Detect which cell encompasses the target text, then output its [x, y] center coordinate. 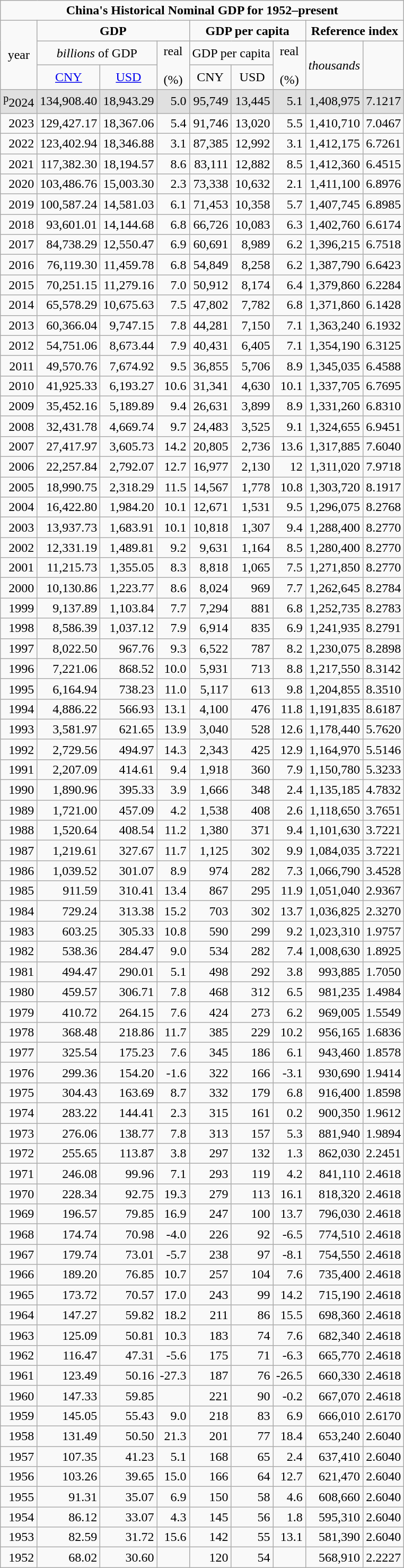
7.0 [173, 285]
1,331,260 [334, 406]
1,408,975 [334, 102]
2.6170 [384, 1416]
2013 [19, 325]
1975 [19, 1093]
54 [252, 1557]
1.4984 [384, 992]
1,135,185 [334, 790]
59.82 [128, 1315]
1,103.84 [128, 608]
1,984.20 [128, 507]
408 [252, 810]
50.50 [128, 1436]
5,189.89 [128, 406]
billions of GDP [97, 53]
71 [252, 1355]
8,174 [252, 285]
1,402,760 [334, 224]
54,751.06 [69, 345]
6.3125 [384, 345]
1,666 [210, 790]
147.33 [69, 1396]
189.20 [69, 1275]
1.5549 [384, 1012]
104 [252, 1275]
2014 [19, 305]
175 [210, 1355]
8,024 [210, 588]
6,405 [252, 345]
10,130.86 [69, 588]
6.8310 [384, 406]
1986 [19, 871]
2.2451 [384, 1154]
91.31 [69, 1497]
6.3 [289, 224]
568,910 [334, 1557]
7,782 [252, 305]
621,470 [334, 1477]
911.59 [69, 891]
83,111 [210, 164]
322 [210, 1072]
87,385 [210, 144]
125.09 [69, 1335]
2,729.56 [69, 749]
132 [252, 1154]
301.07 [128, 871]
667,070 [334, 1396]
6.4588 [384, 366]
494.47 [69, 972]
1,241,935 [334, 628]
5.7 [289, 204]
243 [210, 1295]
7.9718 [384, 467]
1,230,075 [334, 648]
p2024 [19, 102]
119 [252, 1174]
47.31 [128, 1355]
360 [252, 769]
145 [210, 1517]
1,489.81 [128, 548]
595,310 [334, 1517]
1,371,860 [334, 305]
2008 [19, 426]
1963 [19, 1335]
603.25 [69, 931]
299.36 [69, 1072]
900,350 [334, 1113]
6.2284 [384, 285]
305.33 [128, 931]
424 [210, 1012]
27,417.97 [69, 446]
60,366.04 [69, 325]
-6.3 [289, 1355]
183 [210, 1335]
26,631 [210, 406]
498 [210, 972]
18,346.88 [128, 144]
1994 [19, 709]
6.7518 [384, 245]
84,738.29 [69, 245]
35,452.16 [69, 406]
82.59 [69, 1537]
33.07 [128, 1517]
1,023,310 [334, 931]
956,165 [334, 1032]
77 [252, 1436]
325.54 [69, 1052]
2010 [19, 386]
2.9367 [384, 891]
179.74 [69, 1254]
1990 [19, 790]
1,363,240 [334, 325]
47,802 [210, 305]
2012 [19, 345]
70,251.15 [69, 285]
1,538 [210, 810]
698,360 [334, 1315]
1952 [19, 1557]
13.9 [173, 729]
131.49 [69, 1436]
306.71 [128, 992]
211 [210, 1315]
56 [252, 1517]
2000 [19, 588]
1.9894 [384, 1133]
-1.6 [173, 1072]
1988 [19, 830]
348 [252, 790]
930,690 [334, 1072]
1,407,745 [334, 204]
8.6187 [384, 709]
30.60 [128, 1557]
313 [210, 1133]
1,271,850 [334, 568]
18,194.57 [128, 164]
345 [210, 1052]
2,207.09 [69, 769]
787 [252, 648]
15.6 [173, 1537]
1972 [19, 1154]
3,040 [210, 729]
201 [210, 1436]
174.74 [69, 1234]
1981 [19, 972]
31,341 [210, 386]
229 [252, 1032]
123.49 [69, 1375]
Reference index [354, 31]
4.3 [173, 1517]
86 [252, 1315]
8,818 [210, 568]
969,005 [334, 1012]
11.5 [173, 487]
5,117 [210, 689]
1983 [19, 931]
5.0 [173, 102]
304.43 [69, 1093]
6,914 [210, 628]
7.6040 [384, 446]
16.9 [173, 1214]
332 [210, 1093]
1,311,020 [334, 467]
2007 [19, 446]
1,531 [252, 507]
14,144.68 [128, 224]
71,453 [210, 204]
22,257.84 [69, 467]
3.4528 [384, 871]
414.61 [128, 769]
3.9 [173, 790]
11.0 [173, 689]
11.2 [173, 830]
187 [210, 1375]
9,747.15 [128, 325]
55 [252, 1537]
76 [252, 1375]
1966 [19, 1275]
534 [210, 951]
103,486.76 [69, 184]
1,252,735 [334, 608]
15,003.30 [128, 184]
7.1217 [384, 102]
283.22 [69, 1113]
637,410 [334, 1457]
31.72 [128, 1537]
12,882 [252, 164]
735,400 [334, 1275]
7.3 [289, 871]
8,673.44 [128, 345]
313.38 [128, 911]
410.72 [69, 1012]
2006 [19, 467]
1,101,630 [334, 830]
1962 [19, 1355]
54,849 [210, 265]
10,675.63 [128, 305]
3,581.97 [69, 729]
117,382.30 [69, 164]
18.2 [173, 1315]
2.6 [289, 810]
7,294 [210, 608]
129,427.17 [69, 123]
16,977 [210, 467]
754,550 [334, 1254]
6.5 [289, 992]
7.4 [289, 951]
5,931 [210, 669]
44,281 [210, 325]
1.8925 [384, 951]
264.15 [128, 1012]
862,030 [334, 1154]
168 [210, 1457]
284.47 [128, 951]
138.77 [128, 1133]
50.16 [128, 1375]
1964 [19, 1315]
19.3 [173, 1194]
273 [252, 1012]
13.4 [173, 891]
218.86 [128, 1032]
3,525 [252, 426]
1984 [19, 911]
1,118,650 [334, 810]
228.34 [69, 1194]
5.3233 [384, 769]
408.54 [128, 830]
2.1 [289, 184]
18.4 [289, 1436]
1997 [19, 648]
7,674.92 [128, 366]
1978 [19, 1032]
6.8976 [384, 184]
179 [252, 1093]
1,219.61 [69, 851]
China's Historical Nominal GDP for 1952–present [203, 11]
1,164 [252, 548]
6.1932 [384, 325]
666,010 [334, 1416]
1955 [19, 1497]
150 [210, 1497]
459.57 [69, 992]
1,411,100 [334, 184]
10,083 [252, 224]
2018 [19, 224]
4.6 [289, 1497]
796,030 [334, 1214]
8.2791 [384, 628]
713 [252, 669]
8.7 [173, 1093]
2023 [19, 123]
13,445 [252, 102]
1,520.64 [69, 830]
1,410,710 [334, 123]
15.0 [173, 1477]
16,422.80 [69, 507]
68.02 [69, 1557]
10.7 [173, 1275]
295 [252, 891]
66,726 [210, 224]
12 [289, 467]
2011 [19, 366]
2,736 [252, 446]
5,706 [252, 366]
79.85 [128, 1214]
292 [252, 972]
1959 [19, 1416]
9.3 [173, 648]
59.85 [128, 1396]
2020 [19, 184]
147.27 [69, 1315]
8.3142 [384, 669]
2,130 [252, 467]
4.7832 [384, 790]
123,402.94 [69, 144]
73,338 [210, 184]
10.0 [173, 669]
50.81 [128, 1335]
41.23 [128, 1457]
70.57 [128, 1295]
1,721.00 [69, 810]
1979 [19, 1012]
9.9 [289, 851]
1,918 [210, 769]
-8.1 [289, 1254]
100,587.24 [69, 204]
10.2 [289, 1032]
1960 [19, 1396]
1,262,645 [334, 588]
32,431.78 [69, 426]
538.36 [69, 951]
1,317,885 [334, 446]
65,578.29 [69, 305]
18,943.29 [128, 102]
299 [252, 931]
1,280,400 [334, 548]
64 [252, 1477]
590 [210, 931]
1,037.12 [128, 628]
1977 [19, 1052]
1.8598 [384, 1093]
10.3 [173, 1335]
2,343 [210, 749]
2009 [19, 406]
12,671 [210, 507]
2003 [19, 527]
2.2227 [384, 1557]
476 [252, 709]
368.48 [69, 1032]
39.65 [128, 1477]
76,119.30 [69, 265]
9,631 [210, 548]
12,331.19 [69, 548]
9,137.89 [69, 608]
1.8 [289, 1517]
315 [210, 1113]
6.4 [289, 285]
-3.1 [289, 1072]
1,778 [252, 487]
1,084,035 [334, 851]
5.5146 [384, 749]
395.33 [128, 790]
1992 [19, 749]
1.9757 [384, 931]
297 [210, 1154]
494.97 [128, 749]
1,066,790 [334, 871]
year [19, 55]
6.7261 [384, 144]
161 [252, 1113]
1,288,400 [334, 527]
99 [252, 1295]
1,125 [210, 851]
660,330 [334, 1375]
-26.5 [289, 1375]
276.06 [69, 1133]
10,358 [252, 204]
60,691 [210, 245]
92.75 [128, 1194]
1,164,970 [334, 749]
-6.5 [289, 1234]
58 [252, 1497]
818,320 [334, 1194]
218 [210, 1416]
6.6174 [384, 224]
83 [252, 1416]
581,390 [334, 1537]
12.6 [289, 729]
867 [210, 891]
468 [210, 992]
290.01 [128, 972]
729.24 [69, 911]
95,749 [210, 102]
835 [252, 628]
5.7620 [384, 729]
246.08 [69, 1174]
1967 [19, 1254]
157 [252, 1133]
969 [252, 588]
36,855 [210, 366]
9.7 [173, 426]
113.87 [128, 1154]
1,204,855 [334, 689]
70.98 [128, 1234]
1,051,040 [334, 891]
1,150,780 [334, 769]
967.76 [128, 648]
2,318.29 [128, 487]
21.3 [173, 1436]
10.6 [173, 386]
385 [210, 1032]
1,303,720 [334, 487]
1970 [19, 1194]
1987 [19, 851]
55.43 [128, 1416]
1,354,190 [334, 345]
86.12 [69, 1517]
6.7695 [384, 386]
11,459.78 [128, 265]
40,431 [210, 345]
15.2 [173, 911]
35.07 [128, 1497]
1974 [19, 1113]
738.23 [128, 689]
1.6836 [384, 1032]
8.3 [173, 568]
310.41 [128, 891]
1989 [19, 810]
528 [252, 729]
9.8 [289, 689]
993,885 [334, 972]
279 [210, 1194]
13,937.73 [69, 527]
3.7651 [384, 810]
8,022.50 [69, 648]
8.2898 [384, 648]
12.9 [289, 749]
-5.6 [173, 1355]
1,039.52 [69, 871]
2,792.07 [128, 467]
1,217,550 [334, 669]
1,324,655 [334, 426]
566.93 [128, 709]
226 [210, 1234]
2015 [19, 285]
425 [252, 749]
682,340 [334, 1335]
163.69 [128, 1093]
4,669.74 [128, 426]
1,379,860 [334, 285]
92 [252, 1234]
1957 [19, 1457]
9.1 [289, 426]
2001 [19, 568]
103.26 [69, 1477]
255.65 [69, 1154]
0.2 [289, 1113]
1958 [19, 1436]
1.8578 [384, 1052]
1998 [19, 628]
2022 [19, 144]
76.85 [128, 1275]
7,221.06 [69, 669]
5.5 [289, 123]
1982 [19, 951]
1,008,630 [334, 951]
2019 [19, 204]
11.8 [289, 709]
1,337,705 [334, 386]
1976 [19, 1072]
5.3 [289, 1133]
1995 [19, 689]
2016 [19, 265]
2005 [19, 487]
371 [252, 830]
238 [210, 1254]
50,912 [210, 285]
608,660 [334, 1497]
613 [252, 689]
1971 [19, 1174]
257 [210, 1275]
15.5 [289, 1315]
73.01 [128, 1254]
6,164.94 [69, 689]
18,990.75 [69, 487]
6.1428 [384, 305]
2004 [19, 507]
1991 [19, 769]
8.2784 [384, 588]
1,387,790 [334, 265]
1,036,825 [334, 911]
868.52 [128, 669]
1961 [19, 1375]
74 [252, 1335]
1953 [19, 1537]
653,240 [334, 1436]
8.2768 [384, 507]
GDP [113, 31]
621.65 [128, 729]
14.3 [173, 749]
11.9 [289, 891]
1,191,835 [334, 709]
4,630 [252, 386]
3,899 [252, 406]
24,483 [210, 426]
173.72 [69, 1295]
1,355.05 [128, 568]
120 [210, 1557]
16.1 [289, 1194]
10,632 [252, 184]
20,805 [210, 446]
1,412,175 [334, 144]
974 [210, 871]
1.7050 [384, 972]
6,193.27 [128, 386]
1.9414 [384, 1072]
12,992 [252, 144]
1968 [19, 1234]
-4.0 [173, 1234]
774,510 [334, 1234]
134,908.40 [69, 102]
6,522 [210, 648]
1.3 [289, 1154]
1,296,075 [334, 507]
175.23 [128, 1052]
7.0467 [384, 123]
1,396,215 [334, 245]
49,570.76 [69, 366]
154.20 [128, 1072]
18,367.06 [128, 123]
1973 [19, 1133]
1,412,360 [334, 164]
186 [252, 1052]
116.47 [69, 1355]
8.2 [289, 648]
2.3270 [384, 911]
1,223.77 [128, 588]
703 [210, 911]
107.35 [69, 1457]
7,150 [252, 325]
11,215.73 [69, 568]
1,890.96 [69, 790]
1,307 [252, 527]
841,110 [334, 1174]
-27.3 [173, 1375]
881 [252, 608]
293 [210, 1174]
13,020 [252, 123]
665,770 [334, 1355]
6.9451 [384, 426]
97 [252, 1254]
2021 [19, 164]
247 [210, 1214]
12,550.47 [128, 245]
881,940 [334, 1133]
11,279.16 [128, 285]
17.0 [173, 1295]
6.4515 [384, 164]
8.3510 [384, 689]
93,601.01 [69, 224]
4,886.22 [69, 709]
142 [210, 1537]
100 [252, 1214]
1980 [19, 992]
90 [252, 1396]
8.1917 [384, 487]
1985 [19, 891]
65 [252, 1457]
1954 [19, 1517]
1996 [19, 669]
1956 [19, 1477]
943,460 [334, 1052]
13.6 [289, 446]
14,567 [210, 487]
981,235 [334, 992]
3,605.73 [128, 446]
144.41 [128, 1113]
thousands [334, 65]
1969 [19, 1214]
2002 [19, 548]
916,400 [334, 1093]
-0.2 [289, 1396]
145.05 [69, 1416]
14,581.03 [128, 204]
99.96 [128, 1174]
6.8985 [384, 204]
8,586.39 [69, 628]
113 [252, 1194]
8,258 [252, 265]
1965 [19, 1295]
1,065 [252, 568]
41,925.33 [69, 386]
1.9612 [384, 1113]
5.4 [173, 123]
1999 [19, 608]
1993 [19, 729]
8,989 [252, 245]
312 [252, 992]
10,818 [210, 527]
457.09 [128, 810]
1,345,035 [334, 366]
327.67 [128, 851]
715,190 [334, 1295]
1,178,440 [334, 729]
-5.7 [173, 1254]
1,380 [210, 830]
2017 [19, 245]
8.2783 [384, 608]
221 [210, 1396]
1,683.91 [128, 527]
196.57 [69, 1214]
8.8 [289, 669]
4,100 [210, 709]
91,746 [210, 123]
6.6423 [384, 265]
